For the text-containing cell, return its midpoint in [x, y] coordinate format. 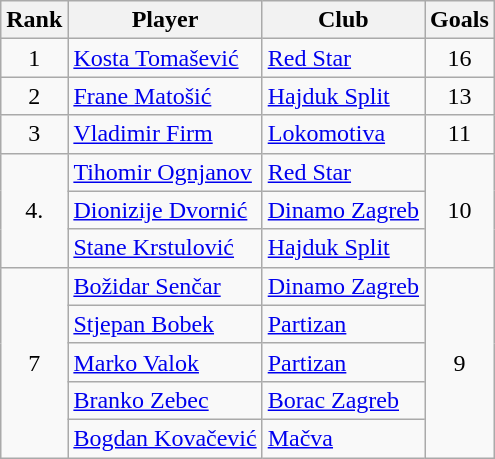
11 [460, 134]
Branko Zebec [165, 400]
Goals [460, 20]
7 [34, 362]
2 [34, 96]
Rank [34, 20]
Kosta Tomašević [165, 58]
Bogdan Kovačević [165, 438]
9 [460, 362]
Borac Zagreb [343, 400]
Stane Krstulović [165, 248]
4. [34, 210]
Tihomir Ognjanov [165, 172]
3 [34, 134]
13 [460, 96]
Marko Valok [165, 362]
Vladimir Firm [165, 134]
Player [165, 20]
Club [343, 20]
16 [460, 58]
Dionizije Dvornić [165, 210]
1 [34, 58]
Stjepan Bobek [165, 324]
Božidar Senčar [165, 286]
10 [460, 210]
Mačva [343, 438]
Frane Matošić [165, 96]
Lokomotiva [343, 134]
